Provide the [x, y] coordinate of the cell's center where the given text is located.  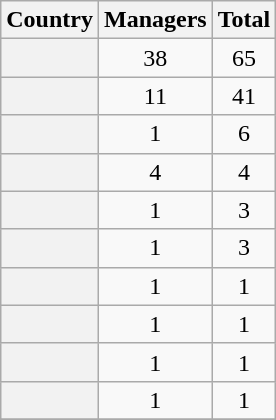
6 [244, 134]
38 [155, 58]
65 [244, 58]
Country [50, 20]
Managers [155, 20]
Total [244, 20]
11 [155, 96]
41 [244, 96]
